Detect which cell encompasses the target text, then output its [x, y] center coordinate. 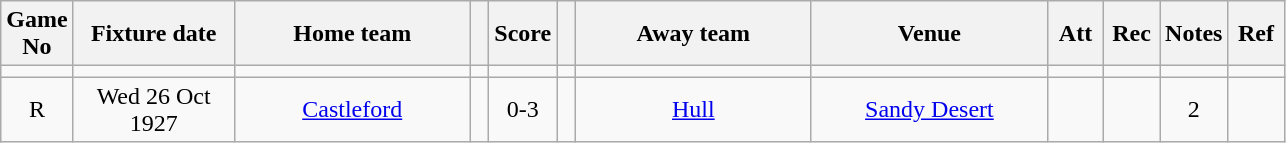
Score [523, 34]
2 [1194, 110]
0-3 [523, 110]
Notes [1194, 34]
Sandy Desert [929, 110]
R [37, 110]
Venue [929, 34]
Rec [1132, 34]
Ref [1256, 34]
Att [1075, 34]
Game No [37, 34]
Castleford [352, 110]
Home team [352, 34]
Hull [693, 110]
Away team [693, 34]
Wed 26 Oct 1927 [154, 110]
Fixture date [154, 34]
